Capture the cell that displays the provided text and extract its [x, y] central coordinate. 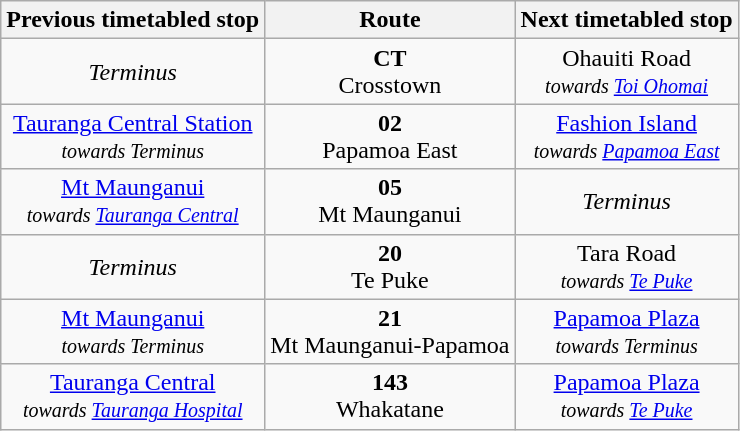
Papamoa Plaza towards Terminus [626, 332]
Next timetabled stop [626, 20]
Papamoa Plaza towards Te Puke [626, 396]
Ohauiti Road towards Toi Ohomai [626, 72]
Tara Road towards Te Puke [626, 266]
Previous timetabled stop [133, 20]
Mt Maunganuitowards Terminus [133, 332]
CTCrosstown [390, 72]
Tauranga Centraltowards Tauranga Hospital [133, 396]
21Mt Maunganui-Papamoa [390, 332]
20Te Puke [390, 266]
Route [390, 20]
05Mt Maunganui [390, 202]
02Papamoa East [390, 136]
143Whakatane [390, 396]
Tauranga Central Station towards Terminus [133, 136]
Fashion Island towards Papamoa East [626, 136]
Mt Maunganui towards Tauranga Central [133, 202]
